Provide the (X, Y) coordinate of the cell's center where the given text is located.  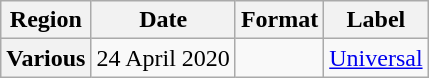
Date (163, 20)
Region (46, 20)
Universal (376, 58)
Various (46, 58)
Format (279, 20)
24 April 2020 (163, 58)
Label (376, 20)
